Scan for the cell matching the given text and deliver its [x, y] coordinate at center. 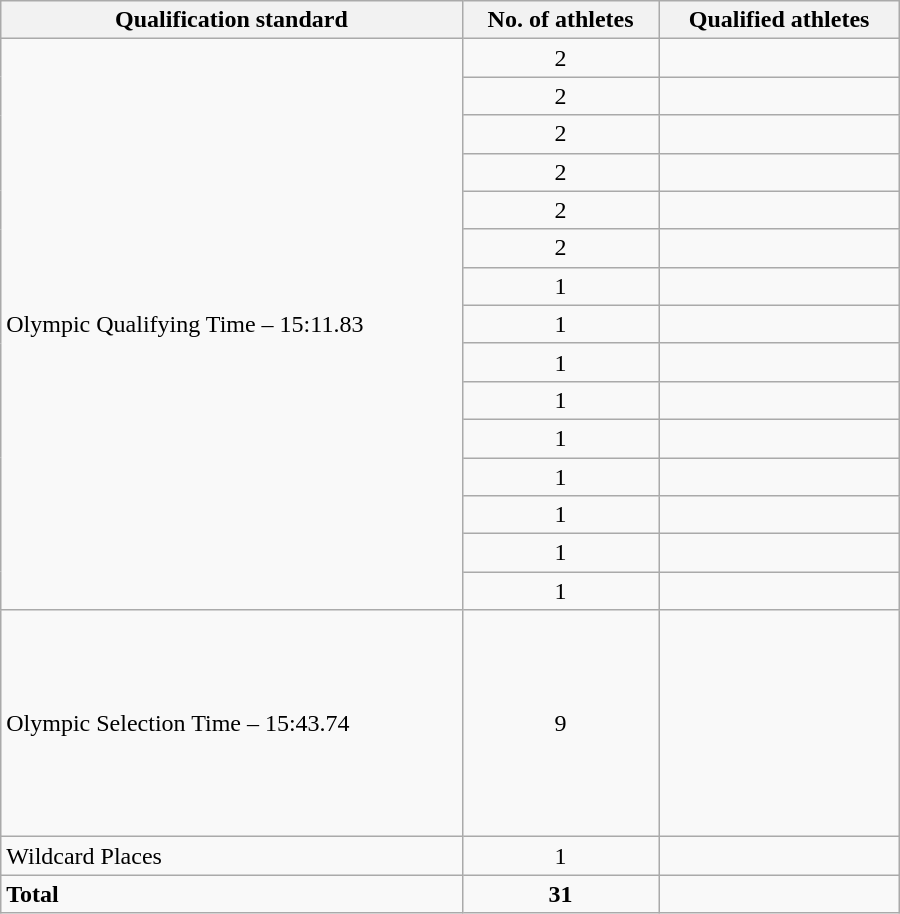
No. of athletes [560, 20]
9 [560, 724]
Wildcard Places [232, 856]
31 [560, 894]
Qualification standard [232, 20]
Total [232, 894]
Olympic Qualifying Time – 15:11.83 [232, 324]
Qualified athletes [779, 20]
Olympic Selection Time – 15:43.74 [232, 724]
